Extract the [x, y] coordinate from the center of the cell holding the provided text.  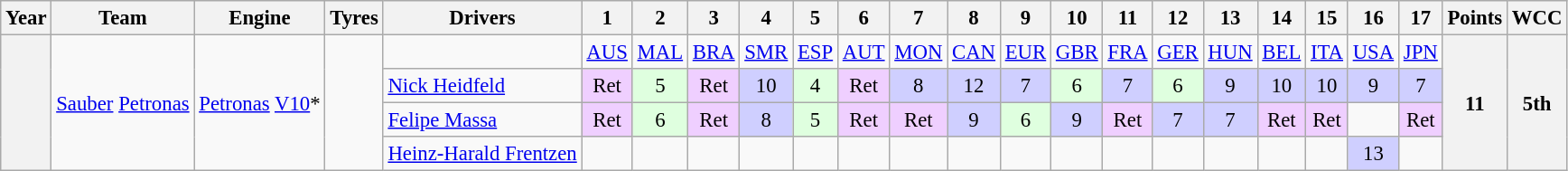
17 [1422, 18]
GER [1178, 52]
Felipe Massa [482, 120]
Year [26, 18]
Sauber Petronas [123, 103]
JPN [1422, 52]
MAL [659, 52]
SMR [766, 52]
Points [1474, 18]
Team [123, 18]
1 [607, 18]
EUR [1025, 52]
ITA [1328, 52]
HUN [1230, 52]
3 [714, 18]
Drivers [482, 18]
AUS [607, 52]
Nick Heidfeld [482, 86]
Engine [260, 18]
5th [1536, 103]
BEL [1282, 52]
USA [1373, 52]
GBR [1077, 52]
MON [919, 52]
WCC [1536, 18]
Tyres [354, 18]
CAN [974, 52]
ESP [816, 52]
2 [659, 18]
Petronas V10* [260, 103]
15 [1328, 18]
Heinz-Harald Frentzen [482, 154]
BRA [714, 52]
AUT [863, 52]
FRA [1127, 52]
16 [1373, 18]
14 [1282, 18]
